Detect which cell encompasses the target text, then output its (X, Y) center coordinate. 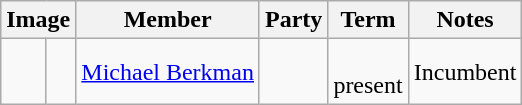
Term (368, 20)
Member (168, 20)
Incumbent (465, 72)
present (368, 72)
Michael Berkman (168, 72)
Party (293, 20)
Notes (465, 20)
Image (38, 20)
